Find where the given text appears and provide that cell's center as (x, y) coordinate. 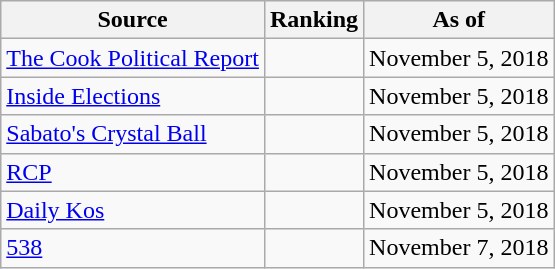
538 (133, 248)
Source (133, 20)
Ranking (314, 20)
As of (459, 20)
RCP (133, 172)
Inside Elections (133, 96)
The Cook Political Report (133, 58)
November 7, 2018 (459, 248)
Daily Kos (133, 210)
Sabato's Crystal Ball (133, 134)
